Return (x, y) of the center of cell containing provided text 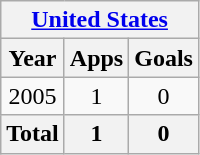
Apps (96, 58)
United States (100, 20)
Total (33, 134)
Year (33, 58)
Goals (164, 58)
2005 (33, 96)
